Extract the [x, y] coordinate from the center of the cell holding the provided text.  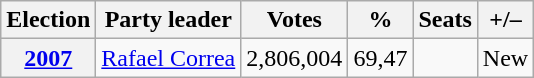
Election [48, 20]
69,47 [380, 58]
Party leader [168, 20]
% [380, 20]
Votes [294, 20]
2007 [48, 58]
+/– [505, 20]
2,806,004 [294, 58]
Seats [445, 20]
Rafael Correa [168, 58]
New [505, 58]
